Search for the cell housing the specified text and yield its [X, Y] center coordinate. 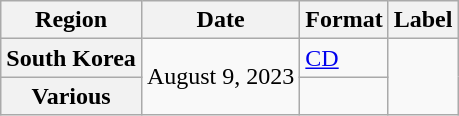
CD [344, 58]
Format [344, 20]
South Korea [72, 58]
Various [72, 96]
Date [220, 20]
Region [72, 20]
Label [423, 20]
August 9, 2023 [220, 77]
